Locate the cell with the specified text and output its [x, y] center coordinate. 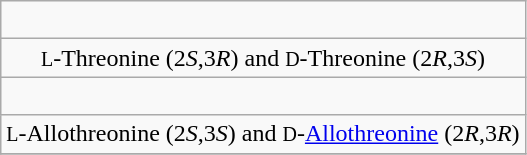
L-Allothreonine (2S,3S) and D-Allothreonine (2R,3R) [263, 134]
L-Threonine (2S,3R) and D-Threonine (2R,3S) [263, 58]
